Extract the [x, y] coordinate from the center of the cell holding the provided text.  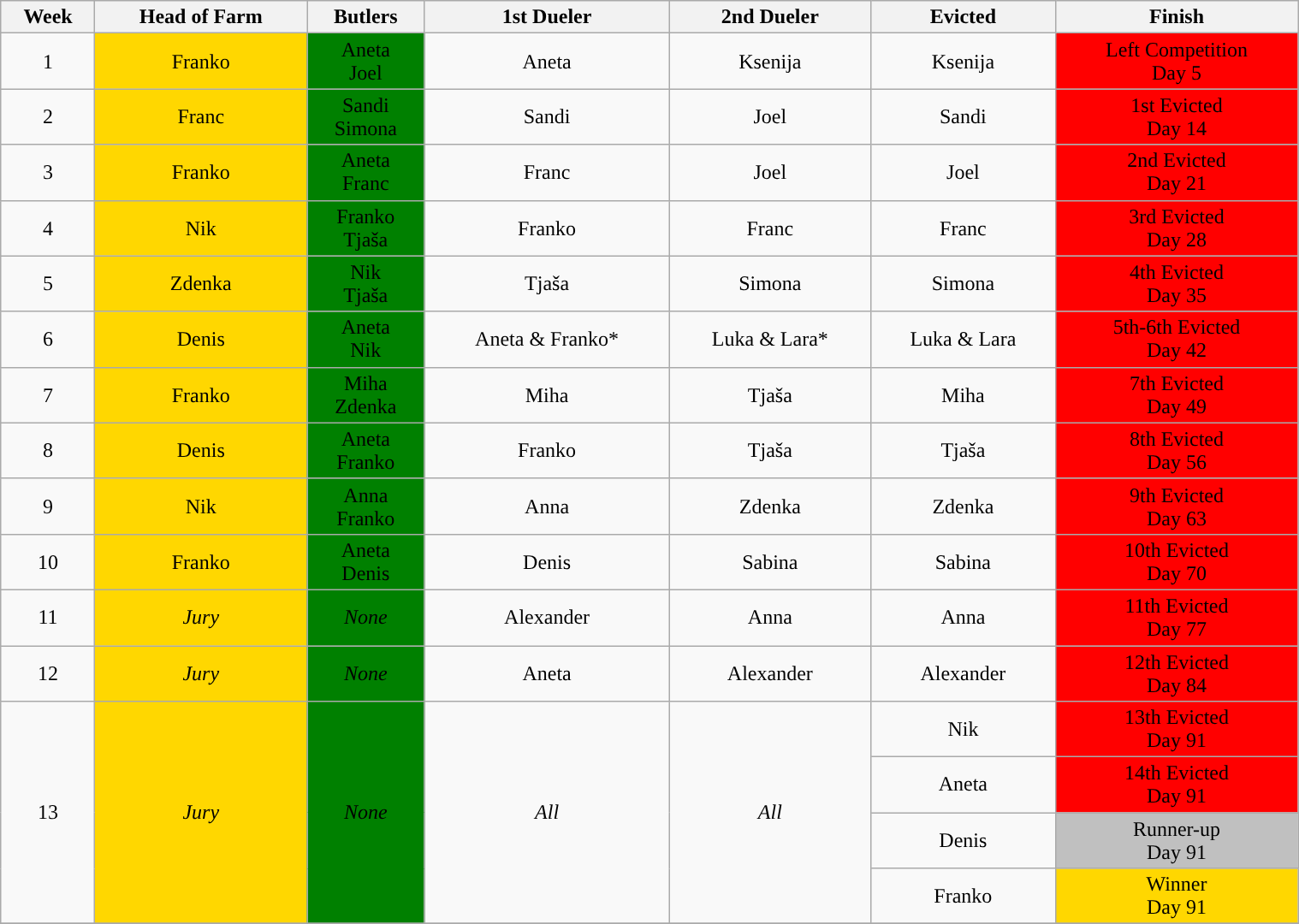
Head of Farm [201, 17]
6 [48, 339]
Runner-upDay 91 [1176, 840]
4th EvictedDay 35 [1176, 284]
8th EvictedDay 56 [1176, 450]
13th EvictedDay 91 [1176, 729]
10th EvictedDay 70 [1176, 561]
1st EvictedDay 14 [1176, 116]
AnetaFranc [366, 173]
10 [48, 561]
1 [48, 62]
11th EvictedDay 77 [1176, 618]
11 [48, 618]
14th EvictedDay 91 [1176, 785]
Week [48, 17]
Finish [1176, 17]
7th EvictedDay 49 [1176, 395]
AnnaFranko [366, 506]
13 [48, 813]
2nd EvictedDay 21 [1176, 173]
Luka & Lara [963, 339]
Aneta & Franko* [547, 339]
2 [48, 116]
NikTjaša [366, 284]
Butlers [366, 17]
AnetaJoel [366, 62]
Evicted [963, 17]
9 [48, 506]
12 [48, 672]
5 [48, 284]
AnetaNik [366, 339]
SandiSimona [366, 116]
9th EvictedDay 63 [1176, 506]
1st Dueler [547, 17]
Left CompetitionDay 5 [1176, 62]
4 [48, 228]
AnetaDenis [366, 561]
3rd EvictedDay 28 [1176, 228]
7 [48, 395]
8 [48, 450]
5th-6th EvictedDay 42 [1176, 339]
MihaZdenka [366, 395]
12th EvictedDay 84 [1176, 672]
3 [48, 173]
FrankoTjaša [366, 228]
2nd Dueler [770, 17]
WinnerDay 91 [1176, 897]
AnetaFranko [366, 450]
Luka & Lara* [770, 339]
